Capture the cell that displays the provided text and extract its (x, y) central coordinate. 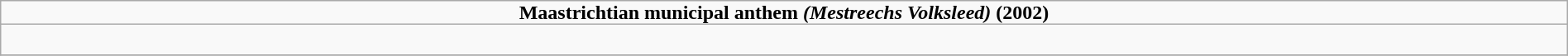
Maastrichtian municipal anthem (Mestreechs Volksleed) (2002) (784, 12)
